Output the (x, y) coordinate of the center of the cell containing the given text.  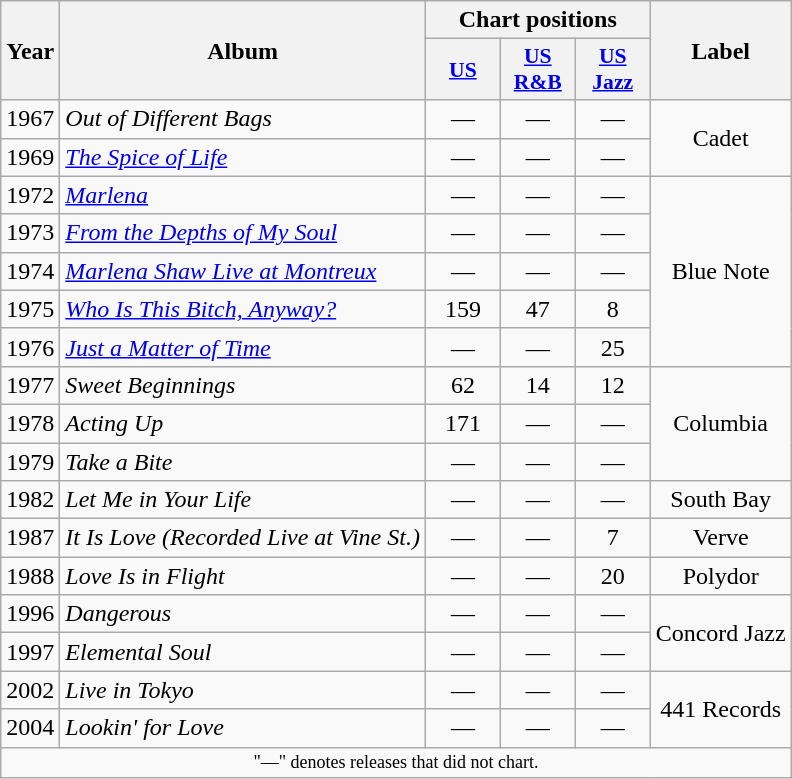
Chart positions (538, 20)
Acting Up (243, 423)
Take a Bite (243, 461)
Dangerous (243, 614)
US (462, 70)
Polydor (720, 576)
1982 (30, 500)
Just a Matter of Time (243, 347)
South Bay (720, 500)
Lookin' for Love (243, 728)
Elemental Soul (243, 652)
1978 (30, 423)
20 (612, 576)
Let Me in Your Life (243, 500)
1997 (30, 652)
25 (612, 347)
47 (538, 309)
62 (462, 385)
Sweet Beginnings (243, 385)
US R&B (538, 70)
1987 (30, 538)
1977 (30, 385)
8 (612, 309)
Cadet (720, 138)
2002 (30, 690)
Album (243, 50)
Live in Tokyo (243, 690)
7 (612, 538)
14 (538, 385)
1988 (30, 576)
Marlena Shaw Live at Montreux (243, 271)
1996 (30, 614)
2004 (30, 728)
Verve (720, 538)
"—" denotes releases that did not chart. (396, 762)
1967 (30, 119)
Label (720, 50)
159 (462, 309)
171 (462, 423)
Love Is in Flight (243, 576)
1973 (30, 233)
Year (30, 50)
1974 (30, 271)
Who Is This Bitch, Anyway? (243, 309)
1975 (30, 309)
Marlena (243, 195)
1969 (30, 157)
The Spice of Life (243, 157)
It Is Love (Recorded Live at Vine St.) (243, 538)
441 Records (720, 709)
Out of Different Bags (243, 119)
Concord Jazz (720, 633)
1972 (30, 195)
1979 (30, 461)
Columbia (720, 423)
12 (612, 385)
Blue Note (720, 271)
From the Depths of My Soul (243, 233)
1976 (30, 347)
US Jazz (612, 70)
